Output the [x, y] coordinate of the center of the cell containing the given text.  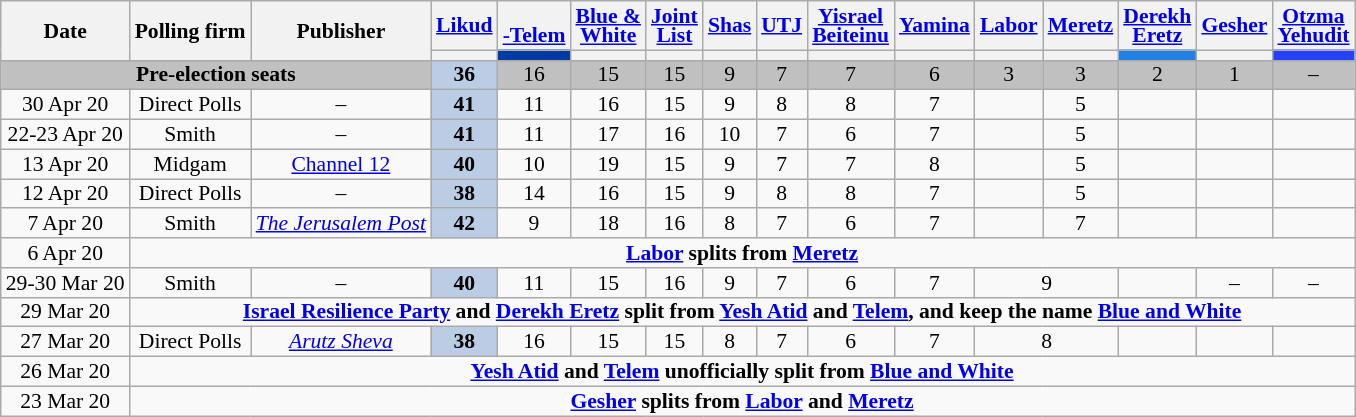
7 Apr 20 [66, 224]
Yesh Atid and Telem unofficially split from Blue and White [742, 372]
Date [66, 30]
2 [1157, 75]
27 Mar 20 [66, 342]
Israel Resilience Party and Derekh Eretz split from Yesh Atid and Telem, and keep the name Blue and White [742, 312]
Yamina [934, 26]
Publisher [341, 30]
Polling firm [190, 30]
YisraelBeiteinu [850, 26]
14 [534, 194]
42 [464, 224]
13 Apr 20 [66, 164]
Meretz [1081, 26]
Blue &White [608, 26]
12 Apr 20 [66, 194]
Likud [464, 26]
DerekhEretz [1157, 26]
OtzmaYehudit [1313, 26]
The Jerusalem Post [341, 224]
Shas [730, 26]
Gesher [1234, 26]
29 Mar 20 [66, 312]
23 Mar 20 [66, 401]
Channel 12 [341, 164]
30 Apr 20 [66, 105]
Gesher splits from Labor and Meretz [742, 401]
29-30 Mar 20 [66, 283]
6 Apr 20 [66, 253]
Labor splits from Meretz [742, 253]
1 [1234, 75]
-Telem [534, 26]
Labor [1009, 26]
22-23 Apr 20 [66, 135]
19 [608, 164]
UTJ [782, 26]
Midgam [190, 164]
Pre-election seats [216, 75]
17 [608, 135]
26 Mar 20 [66, 372]
Arutz Sheva [341, 342]
36 [464, 75]
JointList [674, 26]
18 [608, 224]
